Detect which cell encompasses the target text, then output its (x, y) center coordinate. 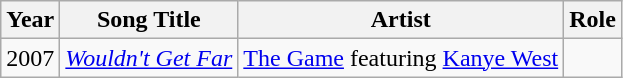
Artist (401, 20)
Song Title (149, 20)
Year (30, 20)
Wouldn't Get Far (149, 58)
Role (593, 20)
2007 (30, 58)
The Game featuring Kanye West (401, 58)
